For the text-containing cell, return its midpoint in [X, Y] coordinate format. 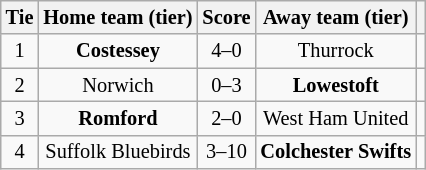
3 [20, 118]
2 [20, 85]
Colchester Swifts [335, 152]
Romford [118, 118]
Away team (tier) [335, 17]
Costessey [118, 51]
Tie [20, 17]
Home team (tier) [118, 17]
Norwich [118, 85]
4 [20, 152]
Suffolk Bluebirds [118, 152]
Score [226, 17]
Thurrock [335, 51]
0–3 [226, 85]
4–0 [226, 51]
1 [20, 51]
2–0 [226, 118]
West Ham United [335, 118]
3–10 [226, 152]
Lowestoft [335, 85]
